Search for the cell housing the specified text and yield its [x, y] center coordinate. 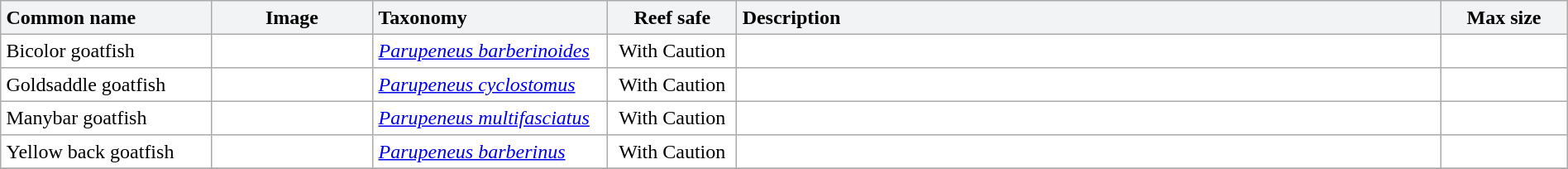
Parupeneus multifasciatus [490, 118]
Parupeneus barberinoides [490, 51]
Taxonomy [490, 17]
Bicolor goatfish [106, 51]
Image [292, 17]
Max size [1503, 17]
Manybar goatfish [106, 118]
Reef safe [672, 17]
Goldsaddle goatfish [106, 84]
Common name [106, 17]
Yellow back goatfish [106, 152]
Parupeneus cyclostomus [490, 84]
Description [1088, 17]
Parupeneus barberinus [490, 152]
